Pinpoint the cell where the given text exists, returning its [X, Y] midpoint coordinate. 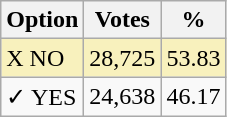
X NO [42, 58]
28,725 [122, 58]
% [194, 20]
Votes [122, 20]
Option [42, 20]
53.83 [194, 58]
✓ YES [42, 97]
46.17 [194, 97]
24,638 [122, 97]
